Capture the cell that displays the provided text and extract its [X, Y] central coordinate. 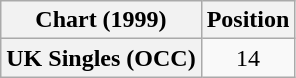
14 [248, 58]
UK Singles (OCC) [101, 58]
Position [248, 20]
Chart (1999) [101, 20]
